Identify which cell holds the provided text, then report its (x, y) central coordinate. 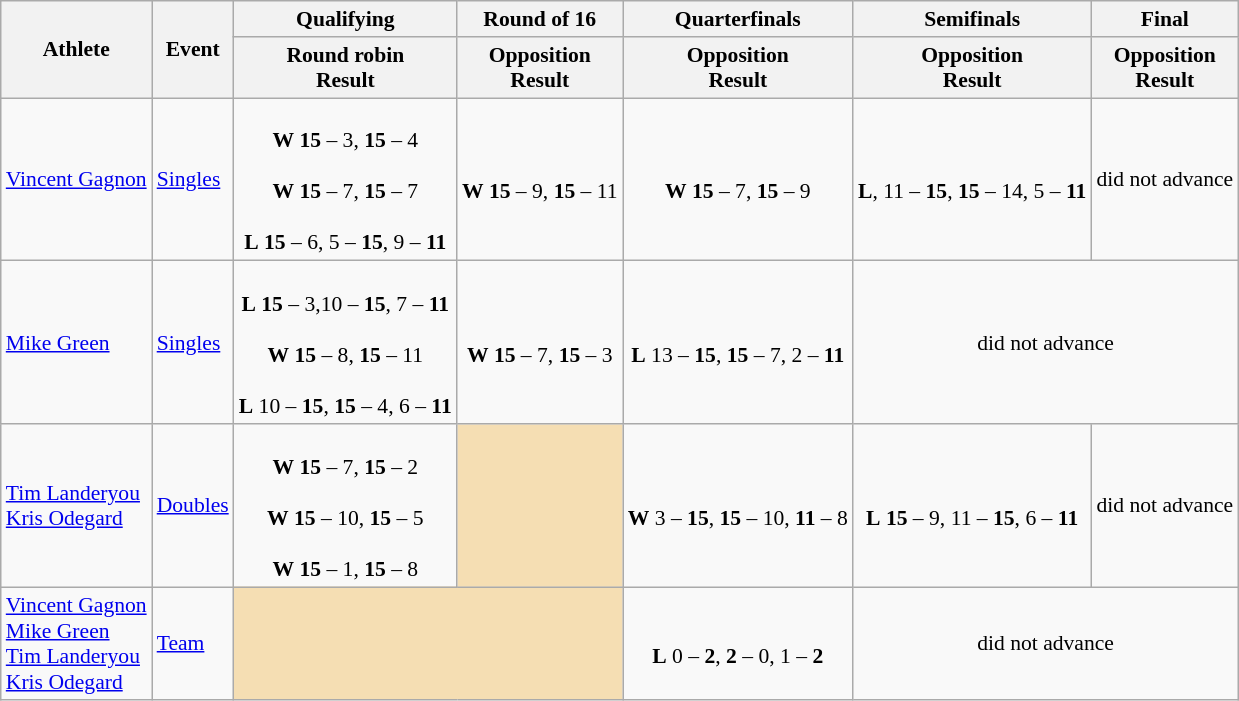
L 15 – 9, 11 – 15, 6 – 11 (972, 506)
Round robinResult (346, 68)
Round of 16 (540, 19)
Quarterfinals (738, 19)
Athlete (76, 50)
L 15 – 3,10 – 15, 7 – 11W 15 – 8, 15 – 11L 10 – 15, 15 – 4, 6 – 11 (346, 342)
Vincent Gagnon (76, 180)
L 0 – 2, 2 – 0, 1 – 2 (738, 643)
L 13 – 15, 15 – 7, 2 – 11 (738, 342)
Doubles (193, 506)
W 15 – 7, 15 – 2W 15 – 10, 15 – 5W 15 – 1, 15 – 8 (346, 506)
Team (193, 643)
Event (193, 50)
W 15 – 3, 15 – 4W 15 – 7, 15 – 7L 15 – 6, 5 – 15, 9 – 11 (346, 180)
Vincent GagnonMike GreenTim LanderyouKris Odegard (76, 643)
Mike Green (76, 342)
Tim LanderyouKris Odegard (76, 506)
Final (1164, 19)
W 15 – 9, 15 – 11 (540, 180)
W 15 – 7, 15 – 9 (738, 180)
Semifinals (972, 19)
L, 11 – 15, 15 – 14, 5 – 11 (972, 180)
W 15 – 7, 15 – 3 (540, 342)
W 3 – 15, 15 – 10, 11 – 8 (738, 506)
Qualifying (346, 19)
